From the cell containing the given text, extract its center point as (x, y) coordinate. 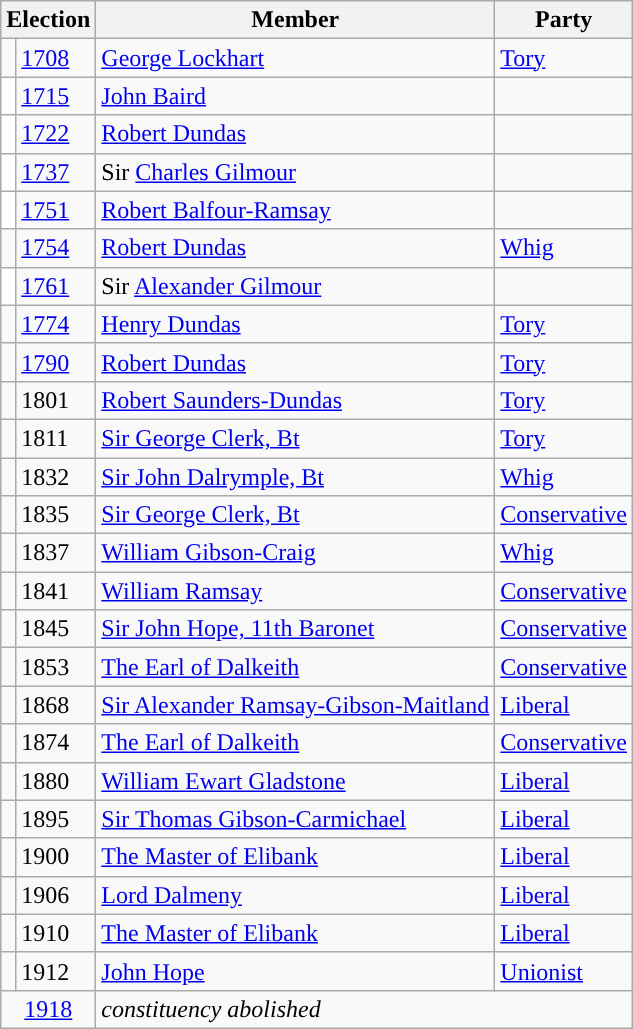
1715 (56, 96)
1832 (56, 477)
1737 (56, 172)
Lord Dalmeny (296, 895)
1918 (48, 1009)
Member (296, 20)
John Hope (296, 971)
William Ewart Gladstone (296, 781)
Henry Dundas (296, 324)
1910 (56, 933)
1895 (56, 819)
1708 (56, 58)
1790 (56, 362)
1754 (56, 248)
Party (564, 20)
Sir John Dalrymple, Bt (296, 477)
1801 (56, 400)
1751 (56, 210)
1774 (56, 324)
1835 (56, 515)
1845 (56, 629)
constituency abolished (364, 1009)
William Ramsay (296, 591)
Election (48, 20)
1906 (56, 895)
Sir Alexander Gilmour (296, 286)
1853 (56, 667)
1761 (56, 286)
George Lockhart (296, 58)
Robert Saunders-Dundas (296, 400)
William Gibson-Craig (296, 553)
Robert Balfour-Ramsay (296, 210)
Sir John Hope, 11th Baronet (296, 629)
Sir Thomas Gibson-Carmichael (296, 819)
1811 (56, 438)
1912 (56, 971)
Unionist (564, 971)
1874 (56, 743)
1837 (56, 553)
1868 (56, 705)
1900 (56, 857)
1722 (56, 134)
Sir Alexander Ramsay-Gibson-Maitland (296, 705)
1880 (56, 781)
John Baird (296, 96)
Sir Charles Gilmour (296, 172)
1841 (56, 591)
